For the text-containing cell, return its midpoint in [x, y] coordinate format. 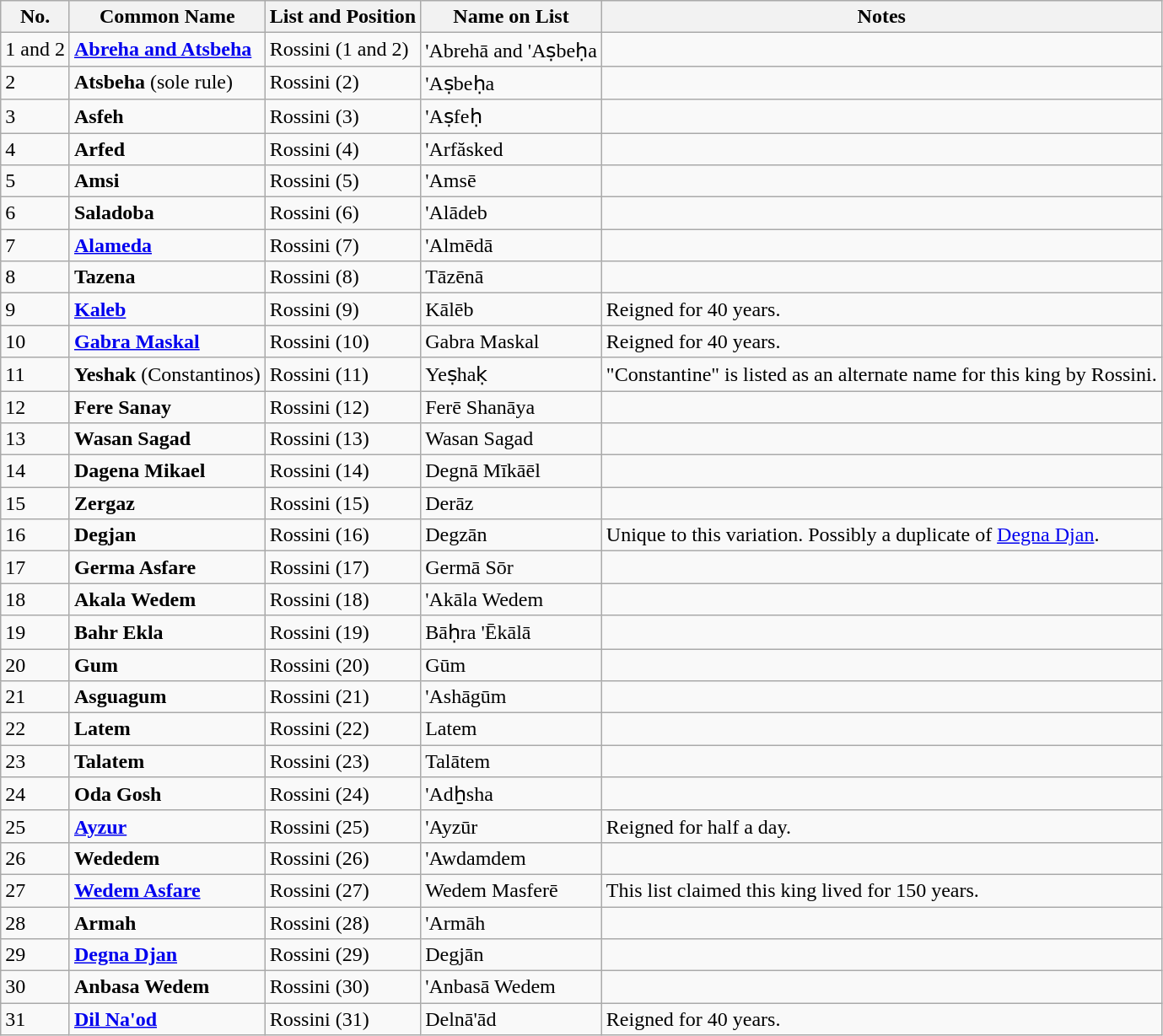
Rossini (2) [342, 83]
'Awdamdem [511, 858]
Rossini (29) [342, 955]
'Arfăsked [511, 149]
18 [35, 599]
17 [35, 567]
25 [35, 826]
Asguagum [167, 697]
Rossini (19) [342, 632]
2 [35, 83]
20 [35, 665]
Rossini (9) [342, 309]
'Abrehā and 'Aṣbeḥa [511, 50]
29 [35, 955]
Degjān [511, 955]
Arfed [167, 149]
Rossini (1 and 2) [342, 50]
Derāz [511, 503]
Rossini (15) [342, 503]
10 [35, 341]
4 [35, 149]
Tazena [167, 277]
Rossini (4) [342, 149]
Yeshak (Constantinos) [167, 374]
Rossini (11) [342, 374]
'Aṣbeḥa [511, 83]
This list claimed this king lived for 150 years. [881, 890]
Rossini (17) [342, 567]
23 [35, 761]
Bahr Ekla [167, 632]
Rossini (5) [342, 181]
15 [35, 503]
Abreha and Atsbeha [167, 50]
Reigned for half a day. [881, 826]
'Almēdā [511, 245]
5 [35, 181]
Rossini (18) [342, 599]
Rossini (8) [342, 277]
Germā Sōr [511, 567]
Rossini (16) [342, 535]
Dil Na'od [167, 1019]
7 [35, 245]
"Constantine" is listed as an alternate name for this king by Rossini. [881, 374]
Rossini (21) [342, 697]
Kālēb [511, 309]
Rossini (10) [342, 341]
Asfeh [167, 116]
'Armāh [511, 923]
Saladoba [167, 213]
Ferē Shanāya [511, 407]
26 [35, 858]
Name on List [511, 17]
'Amsē [511, 181]
8 [35, 277]
Bāḥra 'Ēkālā [511, 632]
Degjan [167, 535]
Gūm [511, 665]
6 [35, 213]
16 [35, 535]
Atsbeha (sole rule) [167, 83]
9 [35, 309]
Rossini (7) [342, 245]
Rossini (23) [342, 761]
'Akāla Wedem [511, 599]
3 [35, 116]
Rossini (22) [342, 729]
Unique to this variation. Possibly a duplicate of Degna Djan. [881, 535]
Gum [167, 665]
Degna Djan [167, 955]
Rossini (28) [342, 923]
Rossini (26) [342, 858]
Fere Sanay [167, 407]
12 [35, 407]
Dagena Mikael [167, 471]
Rossini (30) [342, 987]
Armah [167, 923]
Kaleb [167, 309]
11 [35, 374]
Rossini (14) [342, 471]
'Ayzūr [511, 826]
28 [35, 923]
Degzān [511, 535]
Wedem Masferē [511, 890]
Zergaz [167, 503]
Rossini (6) [342, 213]
'Ashāgūm [511, 697]
'Aṣfeḥ [511, 116]
19 [35, 632]
Talātem [511, 761]
27 [35, 890]
Common Name [167, 17]
Rossini (25) [342, 826]
31 [35, 1019]
Talatem [167, 761]
Rossini (20) [342, 665]
Ayzur [167, 826]
24 [35, 794]
1 and 2 [35, 50]
Akala Wedem [167, 599]
'Alādeb [511, 213]
Anbasa Wedem [167, 987]
'Adẖsha [511, 794]
Rossini (24) [342, 794]
Degnā Mīkāēl [511, 471]
Rossini (31) [342, 1019]
Amsi [167, 181]
Rossini (13) [342, 439]
30 [35, 987]
Notes [881, 17]
Wedem Asfare [167, 890]
21 [35, 697]
22 [35, 729]
No. [35, 17]
Rossini (27) [342, 890]
Wededem [167, 858]
Germa Asfare [167, 567]
Delnā'ād [511, 1019]
Oda Gosh [167, 794]
'Anbasā Wedem [511, 987]
Rossini (3) [342, 116]
13 [35, 439]
List and Position [342, 17]
Rossini (12) [342, 407]
Tāzēnā [511, 277]
14 [35, 471]
Yeṣhaḳ [511, 374]
Alameda [167, 245]
